Locate the cell with the specified text and output its [x, y] center coordinate. 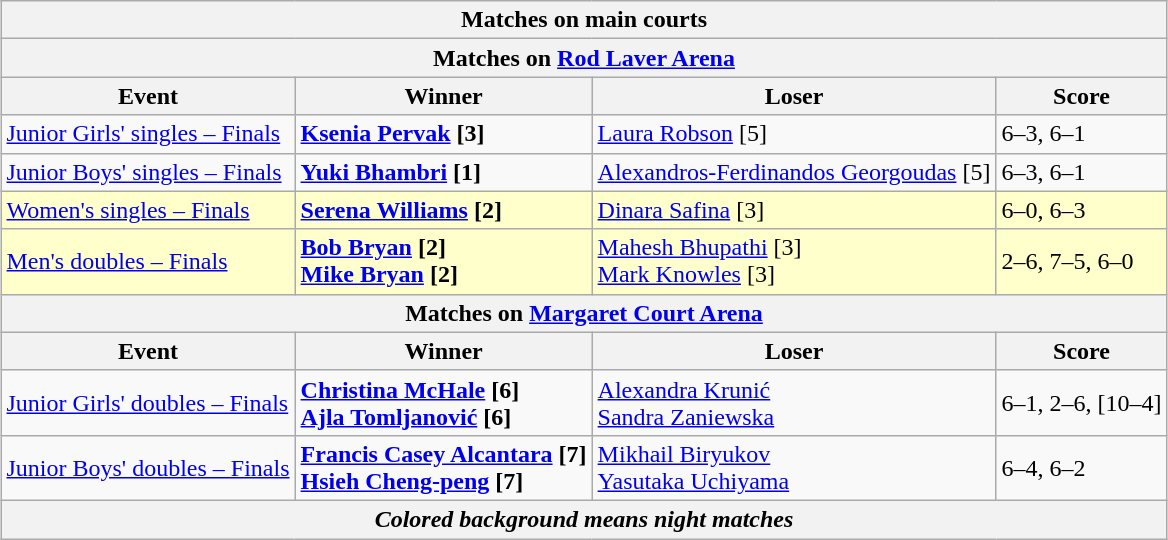
Mahesh Bhupathi [3] Mark Knowles [3] [794, 262]
Women's singles – Finals [148, 210]
Matches on Margaret Court Arena [584, 313]
6–4, 6–2 [1082, 468]
Alexandra Krunić Sandra Zaniewska [794, 402]
Christina McHale [6] Ajla Tomljanović [6] [444, 402]
Yuki Bhambri [1] [444, 172]
6–1, 2–6, [10–4] [1082, 402]
Matches on main courts [584, 20]
Junior Boys' singles – Finals [148, 172]
Laura Robson [5] [794, 134]
Ksenia Pervak [3] [444, 134]
Bob Bryan [2] Mike Bryan [2] [444, 262]
Mikhail Biryukov Yasutaka Uchiyama [794, 468]
Matches on Rod Laver Arena [584, 58]
Junior Girls' singles – Finals [148, 134]
Junior Girls' doubles – Finals [148, 402]
Colored background means night matches [584, 519]
Dinara Safina [3] [794, 210]
2–6, 7–5, 6–0 [1082, 262]
Francis Casey Alcantara [7] Hsieh Cheng-peng [7] [444, 468]
Men's doubles – Finals [148, 262]
Serena Williams [2] [444, 210]
Junior Boys' doubles – Finals [148, 468]
Alexandros-Ferdinandos Georgoudas [5] [794, 172]
6–0, 6–3 [1082, 210]
